Scan for the cell matching the given text and deliver its (X, Y) coordinate at center. 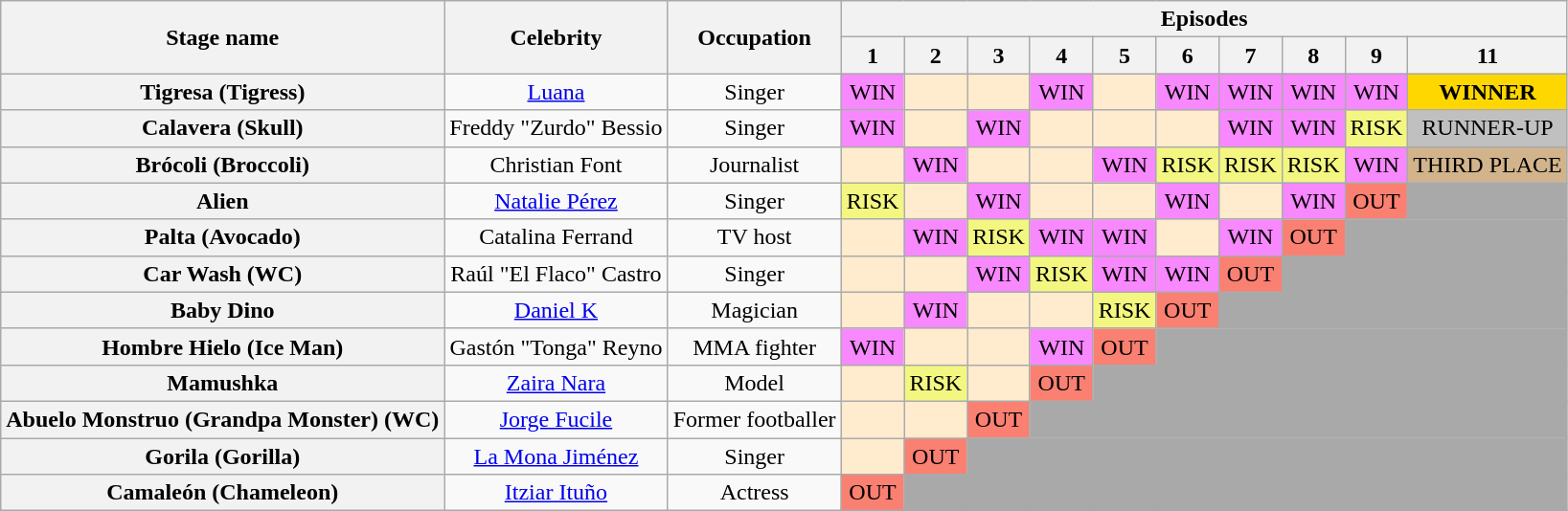
Calavera (Skull) (222, 128)
Occupation (755, 37)
Car Wash (WC) (222, 274)
9 (1376, 56)
Itziar Ituño (556, 493)
Journalist (755, 165)
Palta (Avocado) (222, 237)
2 (936, 56)
Baby Dino (222, 310)
Former footballer (755, 419)
Camaleón (Chameleon) (222, 493)
Freddy "Zurdo" Bessio (556, 128)
1 (873, 56)
6 (1188, 56)
La Mona Jiménez (556, 456)
8 (1313, 56)
Catalina Ferrand (556, 237)
Daniel K (556, 310)
Abuelo Monstruo (Grandpa Monster) (WC) (222, 419)
Natalie Pérez (556, 201)
Celebrity (556, 37)
Hombre Hielo (Ice Man) (222, 346)
Magician (755, 310)
Luana (556, 92)
Alien (222, 201)
Mamushka (222, 383)
Model (755, 383)
Episodes (1204, 19)
THIRD PLACE (1488, 165)
TV host (755, 237)
11 (1488, 56)
Gastón "Tonga" Reyno (556, 346)
Gorila (Gorilla) (222, 456)
3 (999, 56)
Jorge Fucile (556, 419)
RUNNER-UP (1488, 128)
WINNER (1488, 92)
Actress (755, 493)
Brócoli (Broccoli) (222, 165)
Zaira Nara (556, 383)
7 (1251, 56)
MMA fighter (755, 346)
4 (1061, 56)
Christian Font (556, 165)
Raúl "El Flaco" Castro (556, 274)
Stage name (222, 37)
5 (1125, 56)
Tigresa (Tigress) (222, 92)
